For the text-containing cell, return its midpoint in [x, y] coordinate format. 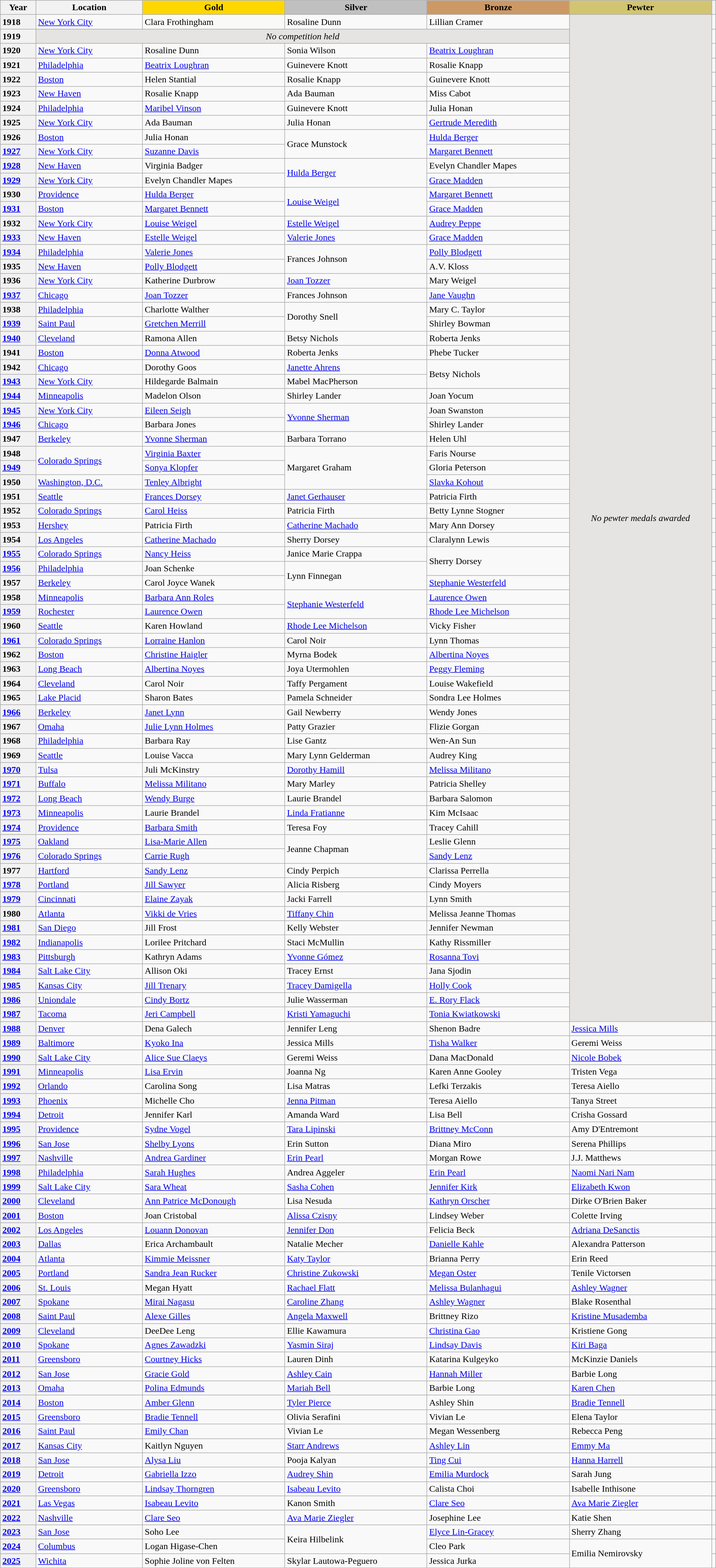
2014 [18, 1403]
No pewter medals awarded [640, 518]
1972 [18, 798]
No competition held [302, 36]
Rosanna Tovi [498, 957]
Virginia Baxter [214, 453]
Kelly Webster [356, 928]
Emmy Ma [640, 1446]
Lynn Finnegan [356, 575]
Dana MacDonald [498, 1057]
Polina Edmunds [214, 1388]
Holly Cook [498, 985]
Flizie Gorgan [498, 727]
1965 [18, 698]
1966 [18, 712]
DeeDee Leng [214, 1330]
Pamela Schneider [356, 698]
Dorothy Goos [214, 367]
1967 [18, 727]
Lorraine Hanlon [214, 640]
Dorothy Hamill [356, 770]
Adriana DeSanctis [640, 1230]
Lynn Smith [498, 899]
Dirke O'Brien Baker [640, 1201]
Denver [89, 1028]
Jeanne Chapman [356, 849]
Las Vegas [89, 1503]
Nancy Heiss [214, 554]
1961 [18, 640]
2006 [18, 1287]
Logan Higase-Chen [214, 1546]
1958 [18, 597]
Michelle Cho [214, 1101]
Gabriella Izzo [214, 1474]
Cleo Park [498, 1546]
Jennifer Karl [214, 1115]
Columbus [89, 1546]
Clarissa Perrella [498, 870]
Mary Lynn Gelderman [356, 755]
1987 [18, 1014]
Louann Donovan [214, 1230]
Mary Weigel [498, 281]
Janet Lynn [214, 712]
1918 [18, 22]
Patricia Shelley [498, 784]
Sandra Jean Rucker [214, 1273]
1926 [18, 137]
1956 [18, 568]
Joan Cristobal [214, 1215]
1930 [18, 195]
Amber Glenn [214, 1403]
Buffalo [89, 784]
Clara Frothingham [214, 22]
Alice Sue Claeys [214, 1057]
1964 [18, 683]
1925 [18, 122]
2000 [18, 1201]
Allison Oki [214, 971]
Ramona Allen [214, 338]
Danielle Kahle [498, 1244]
1922 [18, 79]
1975 [18, 841]
Lisa Ervin [214, 1072]
1945 [18, 410]
Brittney Rizo [498, 1316]
2001 [18, 1215]
Sondra Lee Holmes [498, 698]
Location [89, 8]
2015 [18, 1417]
Blake Rosenthal [640, 1302]
Kim McIsaac [498, 813]
Gertrude Meredith [498, 122]
1937 [18, 295]
Jane Vaughn [498, 295]
Sophie Joline von Felten [214, 1561]
2019 [18, 1474]
Lindsay Davis [498, 1345]
Carrie Rugh [214, 856]
Kimmie Meissner [214, 1259]
Lisa Bell [498, 1115]
Shenon Badre [498, 1028]
Tulsa [89, 770]
2018 [18, 1460]
Jenna Pitman [356, 1101]
1940 [18, 338]
Dallas [89, 1244]
1994 [18, 1115]
Ashley Lin [498, 1446]
Megan Hyatt [214, 1287]
Janet Gerhauser [356, 496]
Keira Hilbelink [356, 1539]
Sarah Hughes [214, 1172]
Bronze [498, 8]
Karen Howland [214, 626]
2009 [18, 1330]
Kaitlyn Nguyen [214, 1446]
Cindy Bortz [214, 1000]
1924 [18, 108]
Rachael Flatt [356, 1287]
Lindsey Weber [498, 1215]
2016 [18, 1431]
Josephine Lee [498, 1517]
Barbara Jones [214, 425]
Pooja Kalyan [356, 1460]
Jill Trenary [214, 985]
1935 [18, 266]
Hartford [89, 870]
2013 [18, 1388]
Alexandra Patterson [640, 1244]
Amanda Ward [356, 1115]
Calista Choi [498, 1489]
Yvonne Gómez [356, 957]
1950 [18, 482]
Teresa Foy [356, 827]
1934 [18, 252]
Pewter [640, 8]
1936 [18, 281]
Rochester [89, 611]
1974 [18, 827]
Barbara Ann Roles [214, 597]
Gold [214, 8]
Lisa Matras [356, 1086]
Erin Sutton [356, 1144]
Lefki Terzakis [498, 1086]
Mary C. Taylor [498, 309]
Patty Grazier [356, 727]
Kristine Musademba [640, 1316]
Christina Gao [498, 1330]
Dena Galech [214, 1028]
Eileen Seigh [214, 410]
1959 [18, 611]
Kathryn Orscher [498, 1201]
Brianna Perry [498, 1259]
Sherry Zhang [640, 1532]
Leslie Glenn [498, 841]
Katarina Kulgeyko [498, 1359]
Emilia Murdock [498, 1474]
Alexe Gilles [214, 1316]
Jennifer Leng [356, 1028]
2017 [18, 1446]
Serena Phillips [640, 1144]
1996 [18, 1144]
1960 [18, 626]
Sonia Wilson [356, 51]
St. Louis [89, 1287]
1990 [18, 1057]
Wen-An Sun [498, 741]
J.J. Matthews [640, 1158]
Sasha Cohen [356, 1187]
Alicia Risberg [356, 885]
Juli McKinstry [214, 770]
Betty Lynne Stogner [498, 511]
Faris Nourse [498, 453]
Rebecca Peng [640, 1431]
2012 [18, 1374]
Linda Fratianne [356, 813]
Carol Heiss [214, 511]
2023 [18, 1532]
Jacki Farrell [356, 899]
1943 [18, 381]
1982 [18, 942]
Tracey Ernst [356, 971]
2004 [18, 1259]
Karen Anne Gooley [498, 1072]
Hannah Miller [498, 1374]
Wendy Jones [498, 712]
Christine Zukowski [356, 1273]
Tenile Victorsen [640, 1273]
Barbara Ray [214, 741]
San Diego [89, 928]
1923 [18, 94]
1952 [18, 511]
Isabelle Inthisone [640, 1489]
Elena Taylor [640, 1417]
Lise Gantz [356, 741]
Emily Chan [214, 1431]
Shelby Lyons [214, 1144]
Gracie Gold [214, 1374]
2007 [18, 1302]
Helen Uhl [498, 439]
Silver [356, 8]
Colette Irving [640, 1215]
Donna Atwood [214, 353]
1946 [18, 425]
Jessica Jurka [498, 1561]
Lake Placid [89, 698]
Joan Yocum [498, 396]
1983 [18, 957]
Julie Lynn Holmes [214, 727]
1932 [18, 223]
Tara Lipinski [356, 1129]
2025 [18, 1561]
1986 [18, 1000]
Phoenix [89, 1101]
1991 [18, 1072]
Kathryn Adams [214, 957]
Uniondale [89, 1000]
Taffy Pergament [356, 683]
2005 [18, 1273]
Myrna Bodek [356, 655]
Kristiene Gong [640, 1330]
1929 [18, 180]
Olivia Serafini [356, 1417]
Claralynn Lewis [498, 540]
Jennifer Don [356, 1230]
1989 [18, 1043]
Dorothy Snell [356, 317]
Vicky Fisher [498, 626]
E. Rory Flack [498, 1000]
2022 [18, 1517]
Sonya Klopfer [214, 468]
Hildegarde Balmain [214, 381]
Cindy Perpich [356, 870]
1997 [18, 1158]
Hershey [89, 525]
1968 [18, 741]
Vikki de Vries [214, 914]
Hanna Harrell [640, 1460]
Gloria Peterson [498, 468]
A.V. Kloss [498, 266]
2002 [18, 1230]
Kiri Baga [640, 1345]
1938 [18, 309]
Audrey King [498, 755]
2003 [18, 1244]
1992 [18, 1086]
Miss Cabot [498, 94]
Oakland [89, 841]
1988 [18, 1028]
Mary Ann Dorsey [498, 525]
Kristi Yamaguchi [356, 1014]
1927 [18, 151]
1984 [18, 971]
Jeri Campbell [214, 1014]
Mary Marley [356, 784]
Nicole Bobek [640, 1057]
Gretchen Merrill [214, 324]
2021 [18, 1503]
Julie Wasserman [356, 1000]
Crisha Gossard [640, 1115]
Andrea Gardiner [214, 1158]
Audrey Shin [356, 1474]
Lauren Dinh [356, 1359]
1933 [18, 238]
1957 [18, 583]
Barbara Smith [214, 827]
Lillian Cramer [498, 22]
1971 [18, 784]
2024 [18, 1546]
Yasmin Siraj [356, 1345]
Alissa Czisny [356, 1215]
Katy Taylor [356, 1259]
Barbara Torrano [356, 439]
Mirai Nagasu [214, 1302]
Audrey Peppe [498, 223]
Elizabeth Kwon [640, 1187]
1969 [18, 755]
1955 [18, 554]
Suzanne Davis [214, 151]
Andrea Aggeler [356, 1172]
Katie Shen [640, 1517]
Carol Joyce Wanek [214, 583]
Tacoma [89, 1014]
Lynn Thomas [498, 640]
1970 [18, 770]
1981 [18, 928]
2008 [18, 1316]
Lisa-Marie Allen [214, 841]
Karen Chen [640, 1388]
Mabel MacPherson [356, 381]
Ashley Shin [498, 1403]
Shirley Bowman [498, 324]
Kyoko Ina [214, 1043]
Erica Archambault [214, 1244]
Alysa Liu [214, 1460]
Elyce Lin-Gracey [498, 1532]
Joan Swanston [498, 410]
1947 [18, 439]
1963 [18, 669]
Pittsburgh [89, 957]
Sara Wheat [214, 1187]
Natalie Mecher [356, 1244]
Ashley Cain [356, 1374]
Jill Sawyer [214, 885]
Emilia Nemirovsky [640, 1553]
Lisa Nesuda [356, 1201]
Janice Marie Crappa [356, 554]
1998 [18, 1172]
Louise Wakefield [498, 683]
Brittney McConn [498, 1129]
1979 [18, 899]
Peggy Fleming [498, 669]
1944 [18, 396]
Year [18, 8]
Tenley Albright [214, 482]
Megan Oster [498, 1273]
Madelon Olson [214, 396]
1977 [18, 870]
Christine Haigler [214, 655]
1949 [18, 468]
1954 [18, 540]
Kanon Smith [356, 1503]
Tristen Vega [640, 1072]
2010 [18, 1345]
Elaine Zayak [214, 899]
Tonia Kwiatkowski [498, 1014]
Morgan Rowe [498, 1158]
1978 [18, 885]
Courtney Hicks [214, 1359]
1941 [18, 353]
1939 [18, 324]
1951 [18, 496]
Lorilee Pritchard [214, 942]
Sydne Vogel [214, 1129]
1976 [18, 856]
Staci McMullin [356, 942]
1985 [18, 985]
Ann Patrice McDonough [214, 1201]
Frances Dorsey [214, 496]
Indianapolis [89, 942]
Baltimore [89, 1043]
Cincinnati [89, 899]
Lindsay Thorngren [214, 1489]
Megan Wessenberg [498, 1431]
1962 [18, 655]
Wichita [89, 1561]
Jennifer Newman [498, 928]
Wendy Burge [214, 798]
1953 [18, 525]
1921 [18, 65]
Tiffany Chin [356, 914]
1931 [18, 209]
Cindy Moyers [498, 885]
Tyler Pierce [356, 1403]
Grace Munstock [356, 144]
Gail Newberry [356, 712]
Skylar Lautowa-Peguero [356, 1561]
Katherine Durbrow [214, 281]
1928 [18, 165]
Felicia Beck [498, 1230]
Erin Reed [640, 1259]
1919 [18, 36]
Washington, D.C. [89, 482]
Carolina Song [214, 1086]
Phebe Tucker [498, 353]
Margaret Graham [356, 468]
Tracey Cahill [498, 827]
Starr Andrews [356, 1446]
Tisha Walker [498, 1043]
1999 [18, 1187]
Helen Stantial [214, 79]
Barbara Salomon [498, 798]
Ting Cui [498, 1460]
Caroline Zhang [356, 1302]
1920 [18, 51]
Melissa Bulanhagui [498, 1287]
1980 [18, 914]
Diana Miro [498, 1144]
Orlando [89, 1086]
Tracey Damigella [356, 985]
1993 [18, 1101]
Sharon Bates [214, 698]
Charlotte Walther [214, 309]
Ellie Kawamura [356, 1330]
Louise Vacca [214, 755]
Naomi Nari Nam [640, 1172]
Sarah Jung [640, 1474]
Amy D'Entremont [640, 1129]
1948 [18, 453]
Mariah Bell [356, 1388]
Melissa Jeanne Thomas [498, 914]
Tanya Street [640, 1101]
Agnes Zawadzki [214, 1345]
1973 [18, 813]
Joya Utermohlen [356, 669]
Joan Schenke [214, 568]
Maribel Vinson [214, 108]
Angela Maxwell [356, 1316]
Jana Sjodin [498, 971]
Soho Lee [214, 1532]
McKinzie Daniels [640, 1359]
Jennifer Kirk [498, 1187]
Janette Ahrens [356, 367]
Kathy Rissmiller [498, 942]
2020 [18, 1489]
Jill Frost [214, 928]
1942 [18, 367]
1995 [18, 1129]
Virginia Badger [214, 165]
2011 [18, 1359]
Joanna Ng [356, 1072]
Slavka Kohout [498, 482]
